Identify which cell holds the provided text, then report its (X, Y) central coordinate. 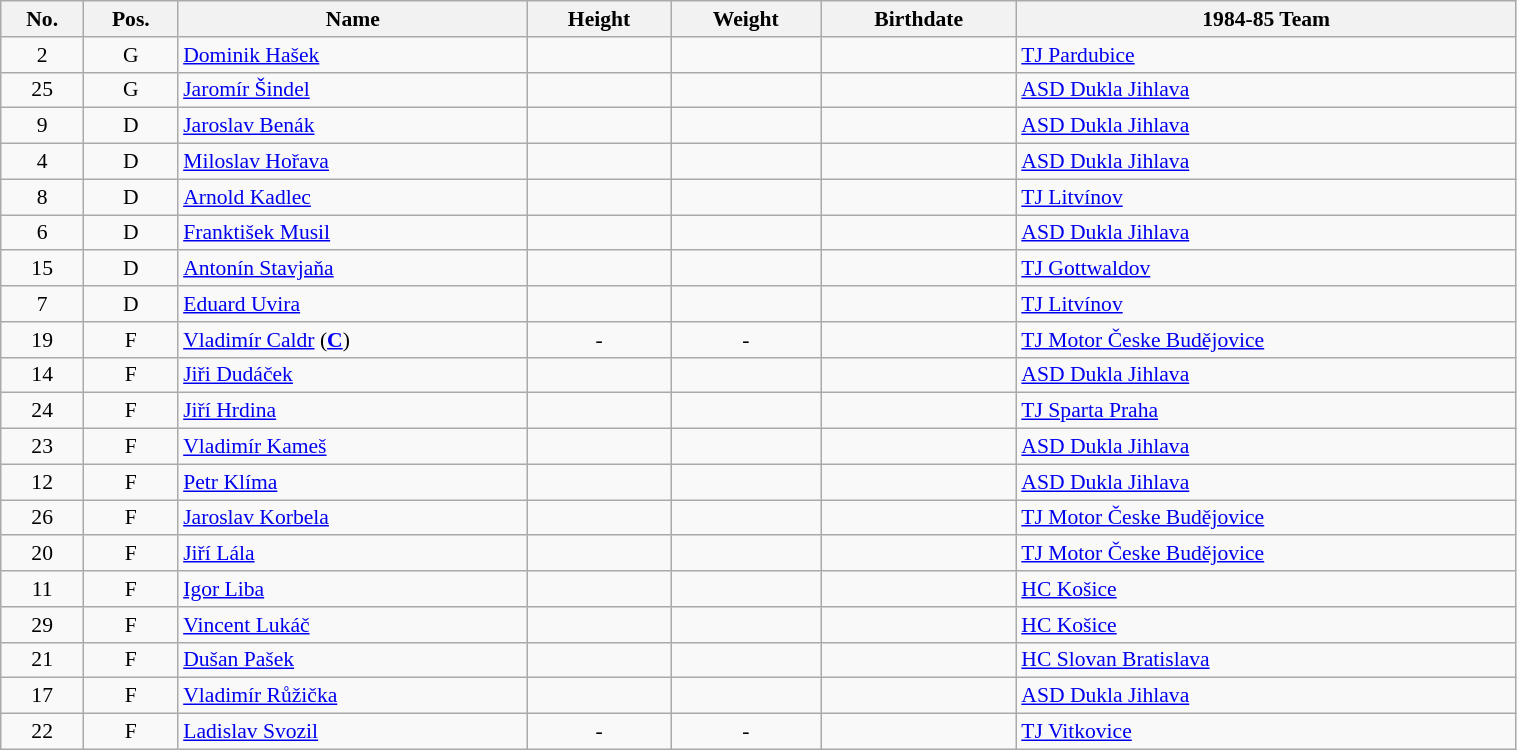
14 (42, 375)
25 (42, 90)
Arnold Kadlec (352, 197)
Pos. (132, 19)
Jiří Hrdina (352, 411)
2 (42, 55)
TJ Gottwaldov (1266, 269)
26 (42, 518)
Jaroslav Benák (352, 126)
22 (42, 732)
23 (42, 447)
Ladislav Svozil (352, 732)
Vincent Lukáč (352, 625)
Jiři Dudáček (352, 375)
TJ Vitkovice (1266, 732)
7 (42, 304)
Vladimír Růžička (352, 696)
17 (42, 696)
12 (42, 482)
TJ Sparta Praha (1266, 411)
24 (42, 411)
Dušan Pašek (352, 660)
6 (42, 233)
8 (42, 197)
1984-85 Team (1266, 19)
Birthdate (918, 19)
20 (42, 554)
Dominik Hašek (352, 55)
15 (42, 269)
Jiří Lála (352, 554)
No. (42, 19)
Name (352, 19)
11 (42, 589)
Height (598, 19)
TJ Pardubice (1266, 55)
Vladimír Kameš (352, 447)
Weight (746, 19)
4 (42, 162)
Igor Liba (352, 589)
21 (42, 660)
Jaroslav Korbela (352, 518)
Eduard Uvira (352, 304)
9 (42, 126)
Franktišek Musil (352, 233)
29 (42, 625)
Petr Klíma (352, 482)
Miloslav Hořava (352, 162)
Jaromír Šindel (352, 90)
HC Slovan Bratislava (1266, 660)
19 (42, 340)
Antonín Stavjaňa (352, 269)
Vladimír Caldr (C) (352, 340)
